For the text-containing cell, return its midpoint in (x, y) coordinate format. 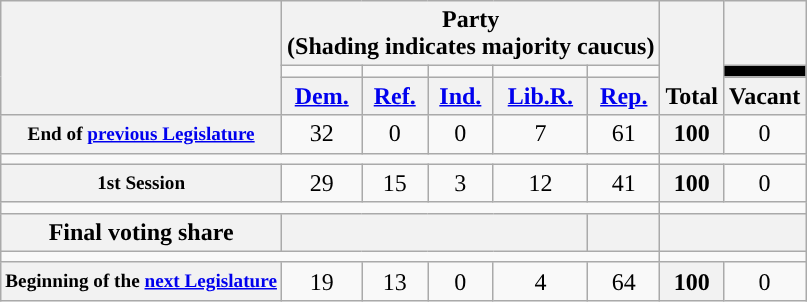
End of previous Legislature (142, 134)
4 (540, 281)
Lib.R. (540, 96)
Vacant (764, 96)
Rep. (624, 96)
Party (Shading indicates majority caucus) (471, 34)
29 (322, 183)
Total (692, 58)
12 (540, 183)
Final voting share (142, 232)
1st Session (142, 183)
Ref. (395, 96)
41 (624, 183)
7 (540, 134)
61 (624, 134)
32 (322, 134)
Ind. (461, 96)
Dem. (322, 96)
64 (624, 281)
15 (395, 183)
19 (322, 281)
Beginning of the next Legislature (142, 281)
13 (395, 281)
3 (461, 183)
